Detect which cell encompasses the target text, then output its [x, y] center coordinate. 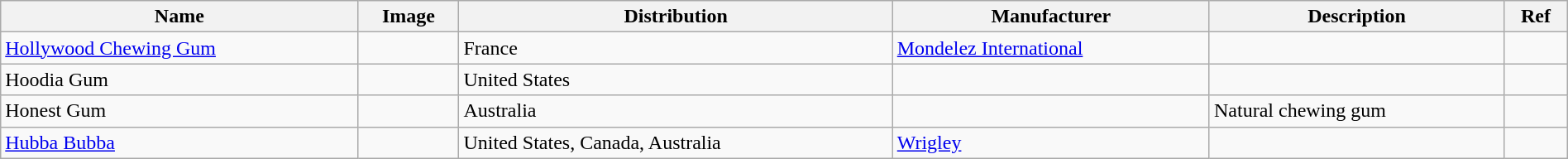
United States [676, 79]
France [676, 48]
Mondelez International [1050, 48]
Honest Gum [179, 111]
Name [179, 17]
Description [1356, 17]
Hubba Bubba [179, 142]
Australia [676, 111]
Hoodia Gum [179, 79]
Distribution [676, 17]
Image [409, 17]
Wrigley [1050, 142]
Hollywood Chewing Gum [179, 48]
Natural chewing gum [1356, 111]
United States, Canada, Australia [676, 142]
Manufacturer [1050, 17]
Ref [1537, 17]
